Determine the [X, Y] coordinate at the center of the cell enclosing the given text.  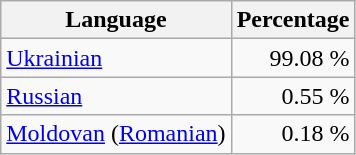
Language [116, 20]
0.18 % [293, 134]
0.55 % [293, 96]
Percentage [293, 20]
Moldovan (Romanian) [116, 134]
Russian [116, 96]
99.08 % [293, 58]
Ukrainian [116, 58]
